Return [x, y] of the center of cell containing provided text 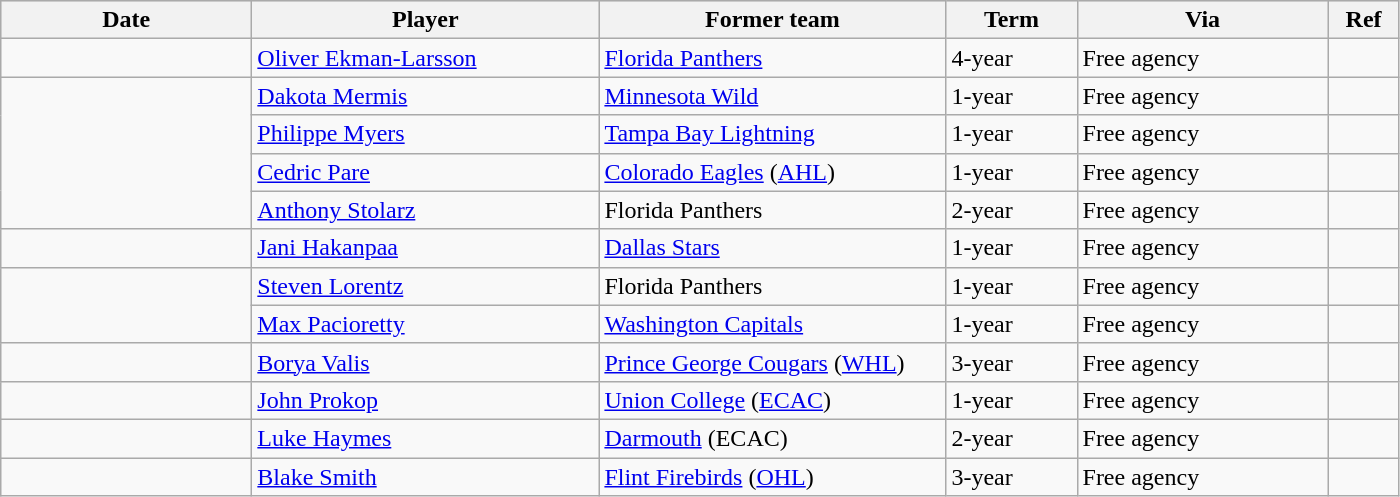
Union College (ECAC) [772, 400]
Tampa Bay Lightning [772, 134]
Steven Lorentz [426, 286]
Date [126, 20]
Prince George Cougars (WHL) [772, 362]
Dakota Mermis [426, 96]
Blake Smith [426, 477]
John Prokop [426, 400]
Washington Capitals [772, 324]
Anthony Stolarz [426, 210]
Colorado Eagles (AHL) [772, 172]
Ref [1364, 20]
Minnesota Wild [772, 96]
Term [1012, 20]
Max Pacioretty [426, 324]
Via [1202, 20]
Oliver Ekman-Larsson [426, 58]
4-year [1012, 58]
Luke Haymes [426, 438]
Philippe Myers [426, 134]
Player [426, 20]
Cedric Pare [426, 172]
Darmouth (ECAC) [772, 438]
Borya Valis [426, 362]
Jani Hakanpaa [426, 248]
Flint Firebirds (OHL) [772, 477]
Dallas Stars [772, 248]
Former team [772, 20]
